Search for the cell housing the specified text and yield its [x, y] center coordinate. 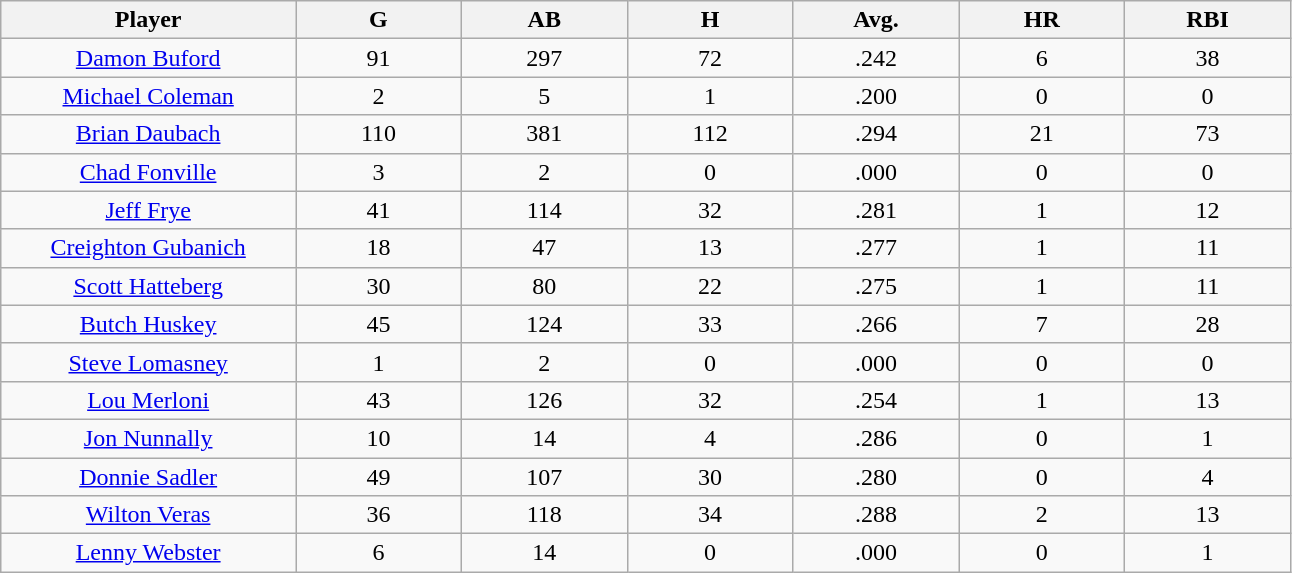
91 [379, 58]
.280 [876, 477]
381 [544, 134]
47 [544, 248]
124 [544, 324]
HR [1042, 20]
.275 [876, 286]
.254 [876, 400]
Butch Huskey [148, 324]
Lenny Webster [148, 553]
10 [379, 438]
Jon Nunnally [148, 438]
.286 [876, 438]
Chad Fonville [148, 172]
33 [710, 324]
.277 [876, 248]
G [379, 20]
80 [544, 286]
22 [710, 286]
41 [379, 210]
7 [1042, 324]
.288 [876, 515]
45 [379, 324]
18 [379, 248]
.200 [876, 96]
110 [379, 134]
12 [1208, 210]
34 [710, 515]
Jeff Frye [148, 210]
38 [1208, 58]
.266 [876, 324]
Creighton Gubanich [148, 248]
.242 [876, 58]
72 [710, 58]
Steve Lomasney [148, 362]
5 [544, 96]
73 [1208, 134]
Damon Buford [148, 58]
H [710, 20]
107 [544, 477]
36 [379, 515]
Scott Hatteberg [148, 286]
28 [1208, 324]
.281 [876, 210]
21 [1042, 134]
Wilton Veras [148, 515]
118 [544, 515]
Lou Merloni [148, 400]
Brian Daubach [148, 134]
43 [379, 400]
126 [544, 400]
Player [148, 20]
114 [544, 210]
Donnie Sadler [148, 477]
112 [710, 134]
AB [544, 20]
.294 [876, 134]
297 [544, 58]
3 [379, 172]
Michael Coleman [148, 96]
Avg. [876, 20]
RBI [1208, 20]
49 [379, 477]
